Detect which cell encompasses the target text, then output its (X, Y) center coordinate. 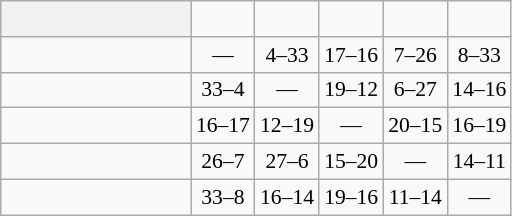
20–15 (415, 126)
33–4 (223, 90)
11–14 (415, 197)
8–33 (479, 55)
4–33 (287, 55)
6–27 (415, 90)
7–26 (415, 55)
27–6 (287, 162)
33–8 (223, 197)
16–19 (479, 126)
16–14 (287, 197)
19–12 (351, 90)
19–16 (351, 197)
12–19 (287, 126)
16–17 (223, 126)
26–7 (223, 162)
15–20 (351, 162)
14–11 (479, 162)
17–16 (351, 55)
14–16 (479, 90)
